Return (X, Y) of the center of cell containing provided text 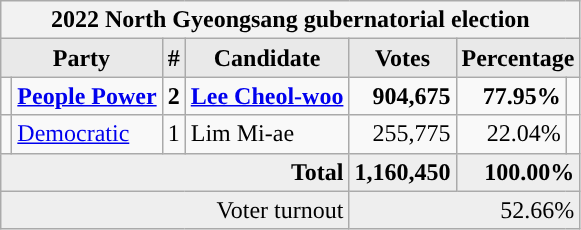
Democratic (87, 134)
904,675 (402, 96)
1 (174, 134)
22.04% (511, 134)
100.00% (518, 172)
1,160,450 (402, 172)
People Power (87, 96)
Votes (402, 58)
Total (175, 172)
Party (82, 58)
Candidate (267, 58)
# (174, 58)
Percentage (518, 58)
Lim Mi-ae (267, 134)
Voter turnout (175, 210)
77.95% (511, 96)
255,775 (402, 134)
2022 North Gyeongsang gubernatorial election (290, 20)
Lee Cheol-woo (267, 96)
2 (174, 96)
52.66% (464, 210)
